From the cell containing the given text, extract its center point as [x, y] coordinate. 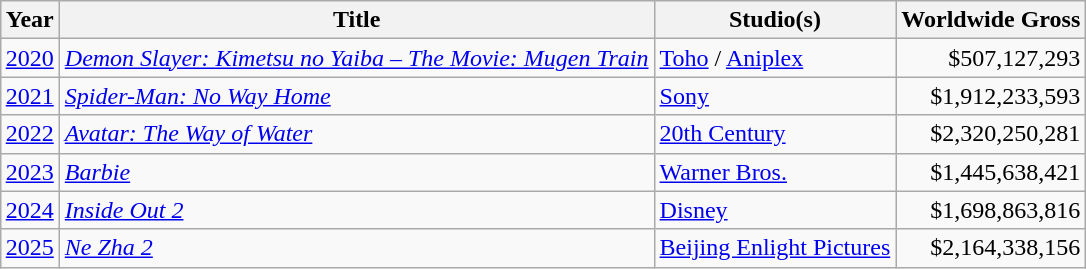
Disney [775, 210]
2024 [30, 210]
Demon Slayer: Kimetsu no Yaiba – The Movie: Mugen Train [356, 58]
$1,698,863,816 [991, 210]
Year [30, 20]
Toho / Aniplex [775, 58]
$2,164,338,156 [991, 248]
Barbie [356, 172]
2021 [30, 96]
$1,445,638,421 [991, 172]
2020 [30, 58]
Sony [775, 96]
$507,127,293 [991, 58]
$1,912,233,593 [991, 96]
Warner Bros. [775, 172]
2023 [30, 172]
Studio(s) [775, 20]
$2,320,250,281 [991, 134]
Worldwide Gross [991, 20]
Ne Zha 2 [356, 248]
Beijing Enlight Pictures [775, 248]
2022 [30, 134]
20th Century [775, 134]
Inside Out 2 [356, 210]
Title [356, 20]
Spider-Man: No Way Home [356, 96]
2025 [30, 248]
Avatar: The Way of Water [356, 134]
